Output the [X, Y] coordinate of the center of the cell containing the given text.  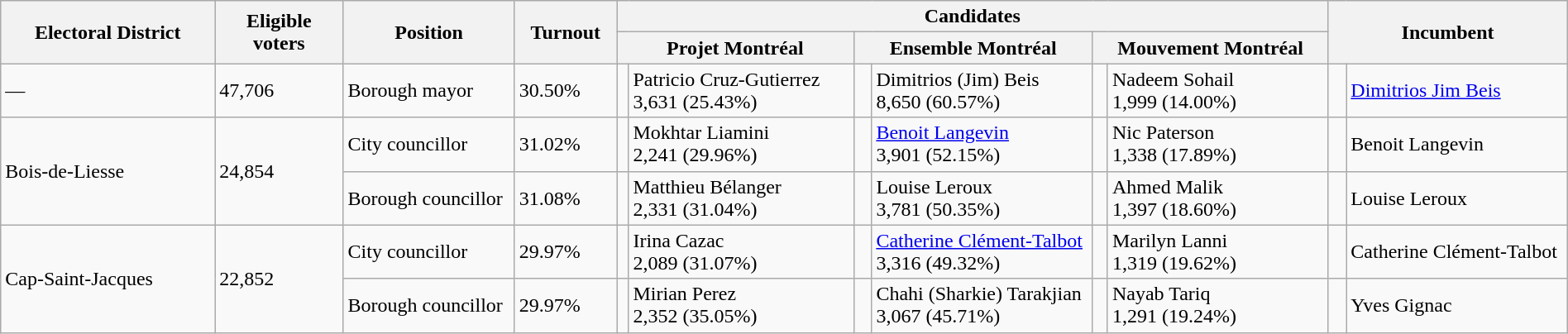
Electoral District [108, 32]
Chahi (Sharkie) Tarakjian 3,067 (45.71%) [982, 306]
Mokhtar Liamini 2,241 (29.96%) [741, 144]
Incumbent [1447, 32]
Irina Cazac 2,089 (31.07%) [741, 251]
22,852 [280, 279]
Dimitrios Jim Beis [1457, 91]
Eligible voters [280, 32]
Bois-de-Liesse [108, 171]
Benoit Langevin 3,901 (52.15%) [982, 144]
Ahmed Malik 1,397 (18.60%) [1217, 198]
Dimitrios (Jim) Beis 8,650 (60.57%) [982, 91]
Projet Montréal [736, 48]
30.50% [566, 91]
Catherine Clément-Talbot 3,316 (49.32%) [982, 251]
Nayab Tariq 1,291 (19.24%) [1217, 306]
31.02% [566, 144]
Benoit Langevin [1457, 144]
Position [428, 32]
Borough mayor [428, 91]
Louise Leroux 3,781 (50.35%) [982, 198]
31.08% [566, 198]
24,854 [280, 171]
Louise Leroux [1457, 198]
Turnout [566, 32]
Patricio Cruz-Gutierrez 3,631 (25.43%) [741, 91]
Ensemble Montréal [973, 48]
Cap-Saint-Jacques [108, 279]
Catherine Clément-Talbot [1457, 251]
Nic Paterson 1,338 (17.89%) [1217, 144]
Marilyn Lanni 1,319 (19.62%) [1217, 251]
47,706 [280, 91]
— [108, 91]
Matthieu Bélanger 2,331 (31.04%) [741, 198]
Mirian Perez 2,352 (35.05%) [741, 306]
Candidates [973, 17]
Yves Gignac [1457, 306]
Nadeem Sohail 1,999 (14.00%) [1217, 91]
Mouvement Montréal [1211, 48]
